From the cell containing the given text, extract its center point as (X, Y) coordinate. 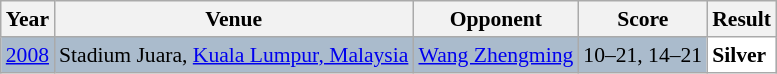
Wang Zhengming (496, 55)
Stadium Juara, Kuala Lumpur, Malaysia (234, 55)
Year (28, 19)
Result (742, 19)
Score (642, 19)
Silver (742, 55)
Venue (234, 19)
2008 (28, 55)
Opponent (496, 19)
10–21, 14–21 (642, 55)
